Search for the cell housing the specified text and yield its [X, Y] center coordinate. 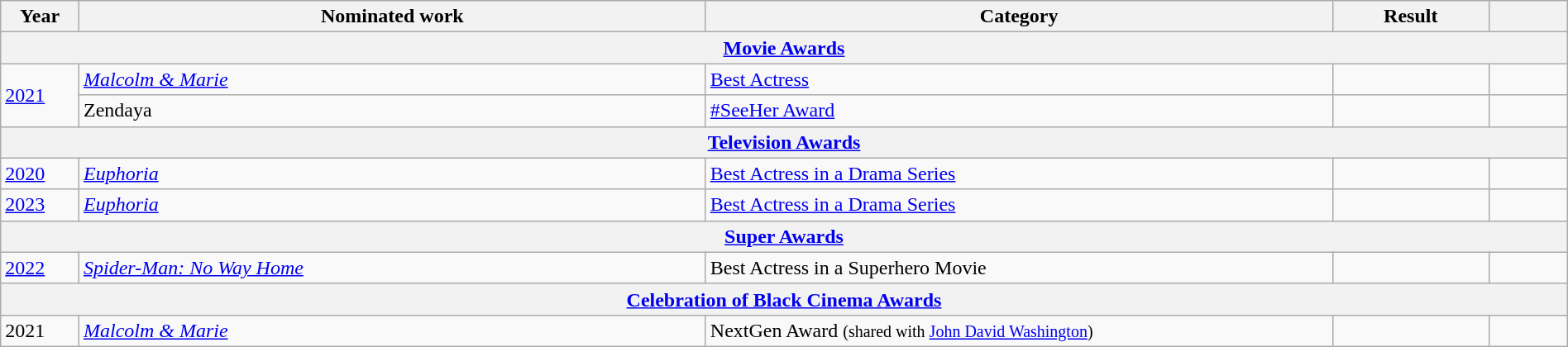
Category [1019, 17]
Super Awards [784, 236]
NextGen Award (shared with John David Washington) [1019, 330]
Best Actress in a Superhero Movie [1019, 268]
Nominated work [392, 17]
Movie Awards [784, 48]
Celebration of Black Cinema Awards [784, 299]
Year [40, 17]
2022 [40, 268]
Zendaya [392, 111]
2020 [40, 173]
Spider-Man: No Way Home [392, 268]
Best Actress [1019, 79]
#SeeHer Award [1019, 111]
Television Awards [784, 142]
2023 [40, 205]
Result [1411, 17]
